Pinpoint the cell where the given text exists, returning its [x, y] midpoint coordinate. 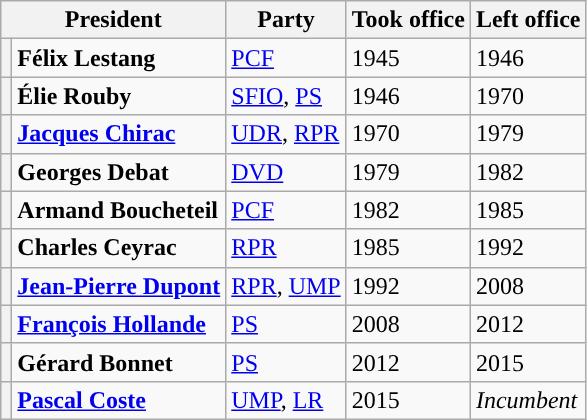
Left office [528, 20]
Party [286, 20]
Élie Rouby [119, 96]
Félix Lestang [119, 58]
Georges Debat [119, 172]
François Hollande [119, 324]
Armand Boucheteil [119, 210]
Pascal Coste [119, 400]
RPR, UMP [286, 286]
DVD [286, 172]
UMP, LR [286, 400]
Charles Ceyrac [119, 248]
Jacques Chirac [119, 134]
UDR, RPR [286, 134]
Gérard Bonnet [119, 362]
President [114, 20]
RPR [286, 248]
1945 [408, 58]
SFIO, PS [286, 96]
Took office [408, 20]
Jean-Pierre Dupont [119, 286]
Incumbent [528, 400]
